Scan for the cell matching the given text and deliver its (x, y) coordinate at center. 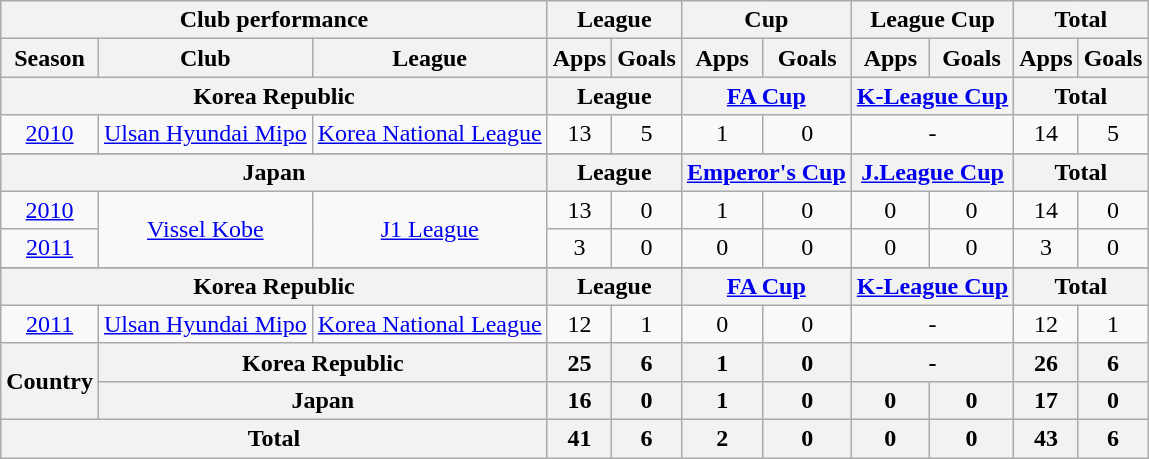
Club performance (274, 20)
League Cup (932, 20)
Vissel Kobe (205, 229)
Club (205, 58)
Season (50, 58)
25 (579, 362)
Country (50, 381)
26 (1046, 362)
17 (1046, 400)
J.League Cup (932, 172)
2 (722, 438)
41 (579, 438)
16 (579, 400)
Cup (766, 20)
43 (1046, 438)
Emperor's Cup (766, 172)
J1 League (430, 229)
